Scan for the cell matching the given text and deliver its [x, y] coordinate at center. 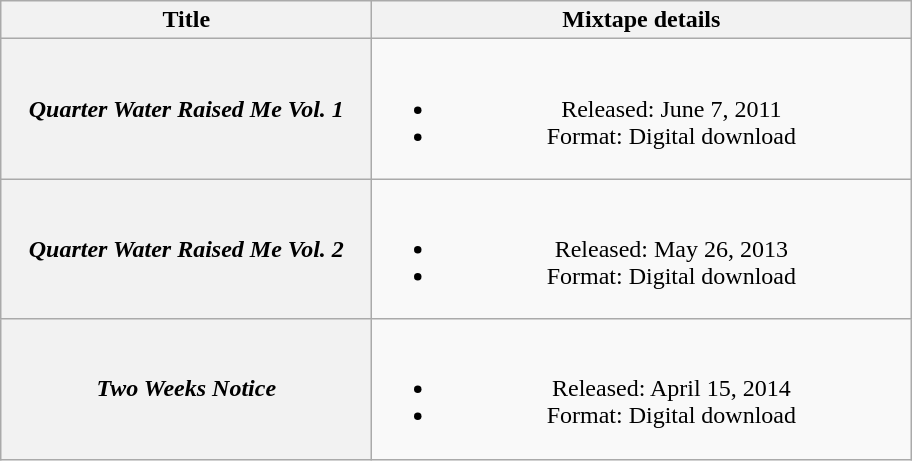
Released: April 15, 2014Format: Digital download [642, 389]
Released: May 26, 2013Format: Digital download [642, 249]
Quarter Water Raised Me Vol. 1 [186, 109]
Title [186, 20]
Two Weeks Notice [186, 389]
Released: June 7, 2011Format: Digital download [642, 109]
Mixtape details [642, 20]
Quarter Water Raised Me Vol. 2 [186, 249]
